Provide the [X, Y] coordinate of the cell's center where the given text is located.  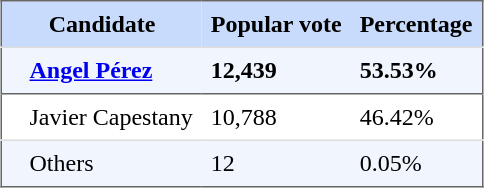
Candidate [102, 24]
0.05% [417, 163]
Angel Pérez [110, 70]
12,439 [276, 70]
Javier Capestany [110, 117]
Percentage [417, 24]
12 [276, 163]
10,788 [276, 117]
53.53% [417, 70]
Popular vote [276, 24]
46.42% [417, 117]
Others [110, 163]
